Detect which cell encompasses the target text, then output its (x, y) center coordinate. 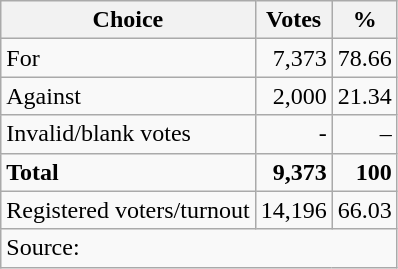
Votes (294, 20)
100 (364, 172)
% (364, 20)
Source: (199, 248)
Registered voters/turnout (128, 210)
14,196 (294, 210)
Choice (128, 20)
78.66 (364, 58)
Total (128, 172)
For (128, 58)
66.03 (364, 210)
- (294, 134)
9,373 (294, 172)
2,000 (294, 96)
Invalid/blank votes (128, 134)
– (364, 134)
21.34 (364, 96)
7,373 (294, 58)
Against (128, 96)
